Determine the (X, Y) coordinate at the center of the cell enclosing the given text.  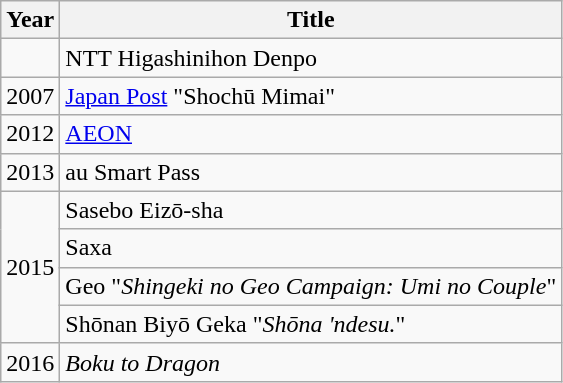
2015 (30, 267)
Title (311, 20)
Shōnan Biyō Geka "Shōna 'ndesu." (311, 324)
AEON (311, 134)
NTT Higashinihon Denpo (311, 58)
Boku to Dragon (311, 362)
2012 (30, 134)
2007 (30, 96)
2016 (30, 362)
au Smart Pass (311, 172)
Saxa (311, 248)
Year (30, 20)
Geo "Shingeki no Geo Campaign: Umi no Couple" (311, 286)
Sasebo Eizō-sha (311, 210)
Japan Post "Shochū Mimai" (311, 96)
2013 (30, 172)
